Locate the cell with the specified text and output its (x, y) center coordinate. 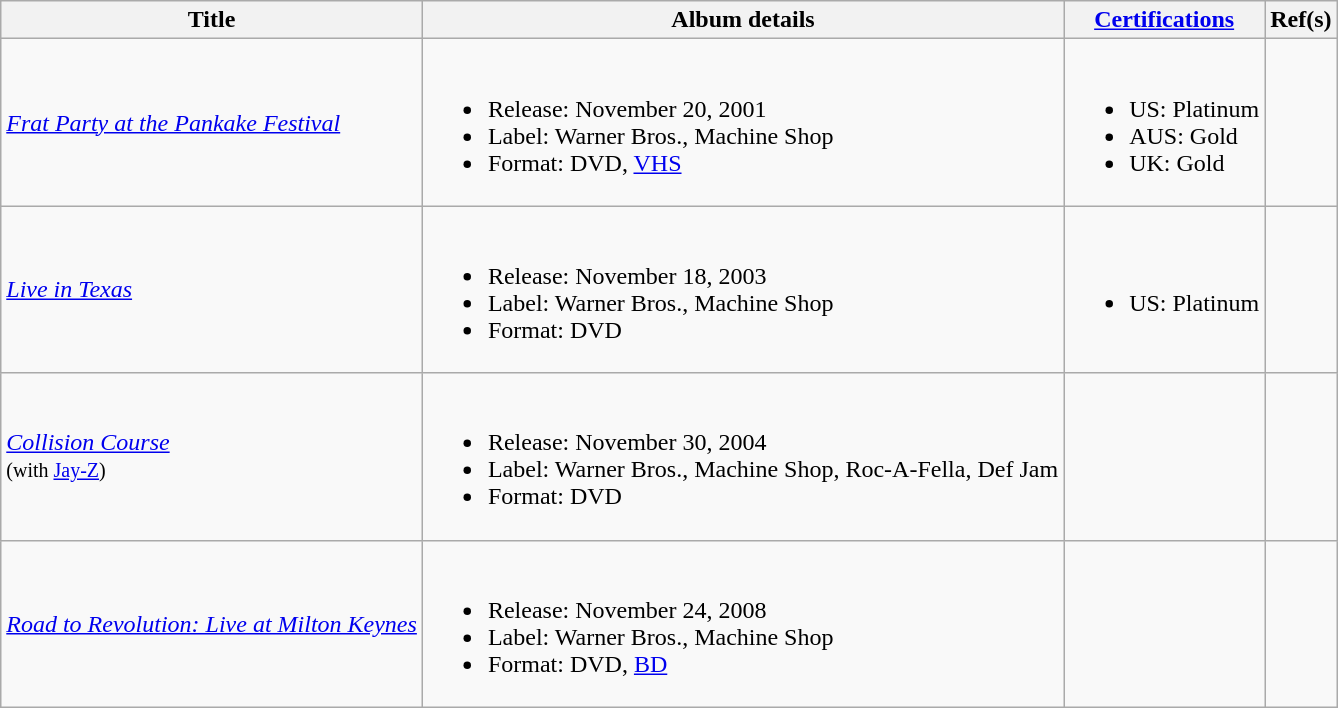
Release: November 24, 2008Label: Warner Bros., Machine ShopFormat: DVD, BD (742, 624)
Certifications (1164, 20)
Album details (742, 20)
US: Platinum (1164, 290)
Release: November 30, 2004Label: Warner Bros., Machine Shop, Roc-A-Fella, Def JamFormat: DVD (742, 456)
Release: November 18, 2003Label: Warner Bros., Machine ShopFormat: DVD (742, 290)
Collision Course(with Jay-Z) (212, 456)
Ref(s) (1301, 20)
US: PlatinumAUS: GoldUK: Gold (1164, 122)
Live in Texas (212, 290)
Release: November 20, 2001Label: Warner Bros., Machine ShopFormat: DVD, VHS (742, 122)
Frat Party at the Pankake Festival (212, 122)
Road to Revolution: Live at Milton Keynes (212, 624)
Title (212, 20)
